Search for the cell housing the specified text and yield its [X, Y] center coordinate. 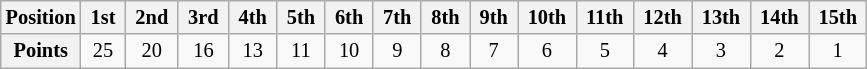
11th [604, 17]
6th [349, 17]
14th [779, 17]
7th [397, 17]
12th [662, 17]
5th [301, 17]
9 [397, 51]
3 [721, 51]
1 [838, 51]
20 [152, 51]
13th [721, 17]
Points [41, 51]
2nd [152, 17]
11 [301, 51]
8th [445, 17]
Position [41, 17]
5 [604, 51]
3rd [203, 17]
6 [547, 51]
16 [203, 51]
9th [494, 17]
4th [253, 17]
2 [779, 51]
8 [445, 51]
10 [349, 51]
15th [838, 17]
13 [253, 51]
25 [104, 51]
1st [104, 17]
4 [662, 51]
7 [494, 51]
10th [547, 17]
